Capture the cell that displays the provided text and extract its [x, y] central coordinate. 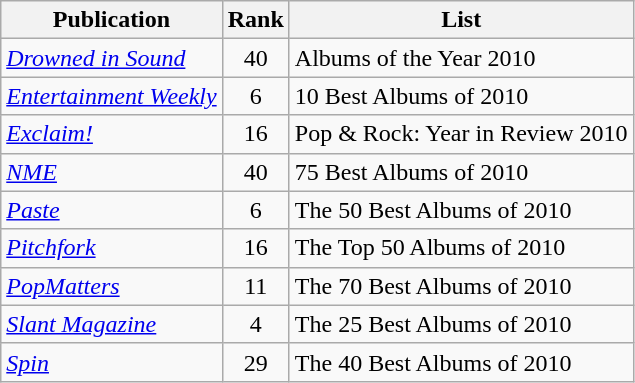
Albums of the Year 2010 [461, 58]
Pop & Rock: Year in Review 2010 [461, 134]
The 70 Best Albums of 2010 [461, 286]
75 Best Albums of 2010 [461, 172]
Drowned in Sound [112, 58]
PopMatters [112, 286]
The 40 Best Albums of 2010 [461, 362]
Entertainment Weekly [112, 96]
List [461, 20]
Slant Magazine [112, 324]
4 [256, 324]
Exclaim! [112, 134]
Rank [256, 20]
The 50 Best Albums of 2010 [461, 210]
Spin [112, 362]
10 Best Albums of 2010 [461, 96]
29 [256, 362]
Publication [112, 20]
11 [256, 286]
The 25 Best Albums of 2010 [461, 324]
NME [112, 172]
Paste [112, 210]
Pitchfork [112, 248]
The Top 50 Albums of 2010 [461, 248]
